Provide the (X, Y) coordinate of the cell's center where the given text is located.  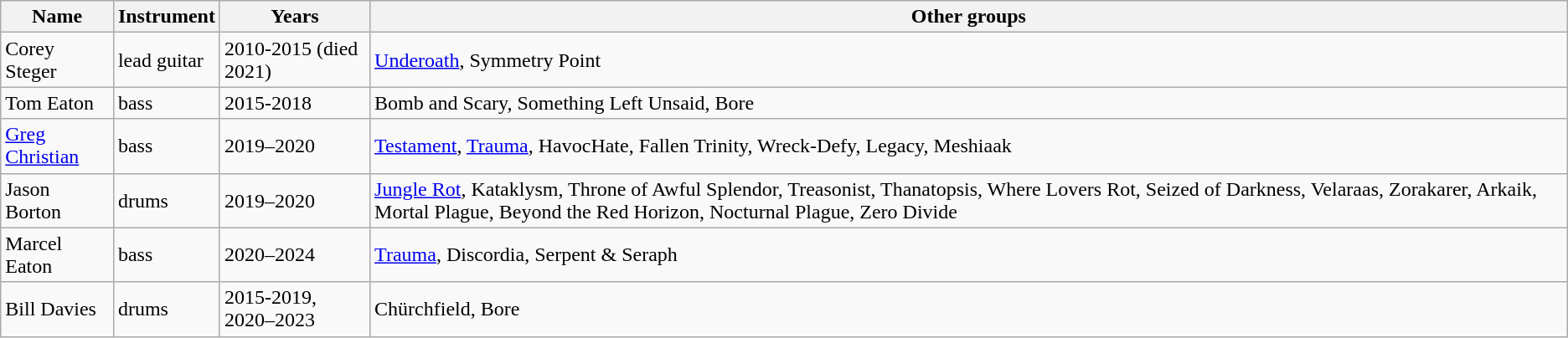
Instrument (166, 17)
Chürchfield, Bore (969, 310)
Tom Eaton (57, 103)
2015-2018 (295, 103)
Trauma, Discordia, Serpent & Seraph (969, 254)
Corey Steger (57, 60)
2010-2015 (died 2021) (295, 60)
Jason Borton (57, 201)
Other groups (969, 17)
Years (295, 17)
lead guitar (166, 60)
Greg Christian (57, 146)
Bill Davies (57, 310)
Bomb and Scary, Something Left Unsaid, Bore (969, 103)
Name (57, 17)
Marcel Eaton (57, 254)
Underoath, Symmetry Point (969, 60)
2020–2024 (295, 254)
2015-2019, 2020–2023 (295, 310)
Testament, Trauma, HavocHate, Fallen Trinity, Wreck-Defy, Legacy, Meshiaak (969, 146)
